Extract the (X, Y) coordinate from the center of the cell holding the provided text.  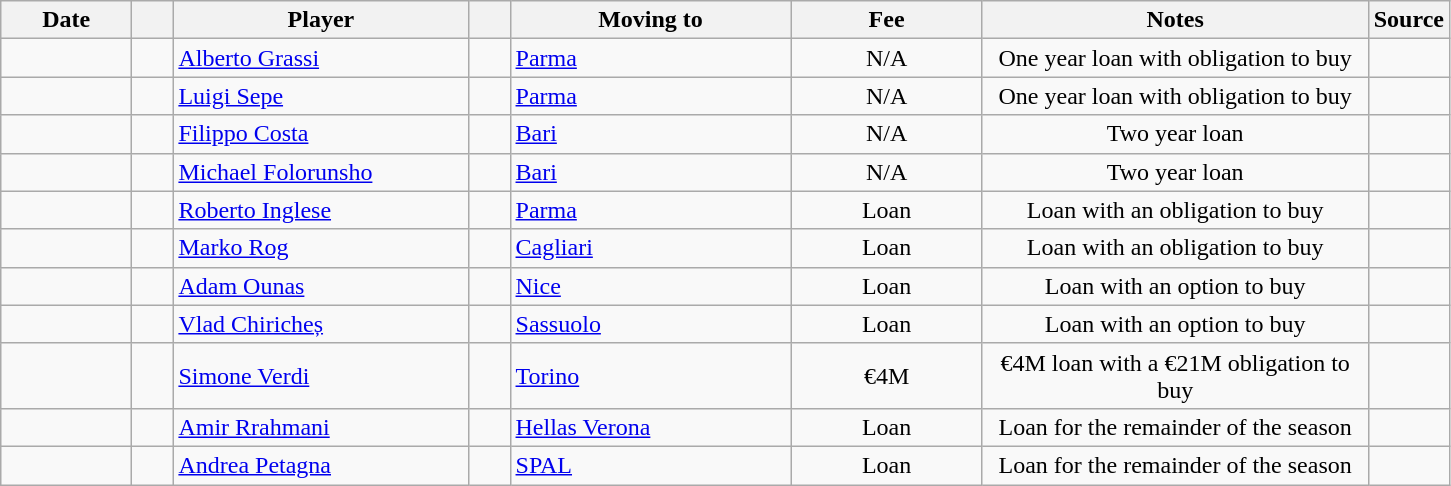
Luigi Sepe (321, 96)
Torino (650, 376)
€4M loan with a €21M obligation to buy (1175, 376)
Simone Verdi (321, 376)
Moving to (650, 20)
SPAL (650, 465)
Fee (886, 20)
Player (321, 20)
Filippo Costa (321, 134)
Alberto Grassi (321, 58)
Date (66, 20)
Adam Ounas (321, 286)
Amir Rrahmani (321, 427)
Source (1408, 20)
Vlad Chiricheș (321, 324)
Hellas Verona (650, 427)
Sassuolo (650, 324)
Notes (1175, 20)
Michael Folorunsho (321, 172)
Nice (650, 286)
€4M (886, 376)
Roberto Inglese (321, 210)
Cagliari (650, 248)
Andrea Petagna (321, 465)
Marko Rog (321, 248)
